Extract the [X, Y] coordinate from the center of the cell holding the provided text.  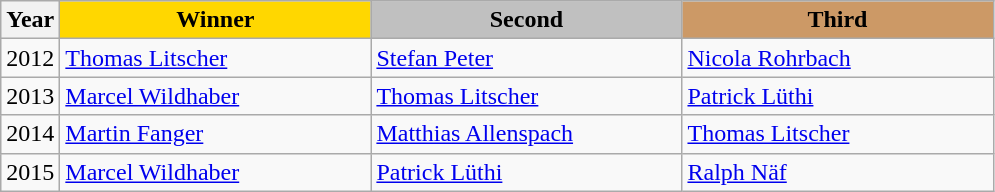
Martin Fanger [216, 134]
Winner [216, 20]
Third [838, 20]
Stefan Peter [526, 58]
Ralph Näf [838, 172]
2014 [30, 134]
2012 [30, 58]
Matthias Allenspach [526, 134]
Second [526, 20]
2013 [30, 96]
Nicola Rohrbach [838, 58]
Year [30, 20]
2015 [30, 172]
